Detect which cell encompasses the target text, then output its (X, Y) center coordinate. 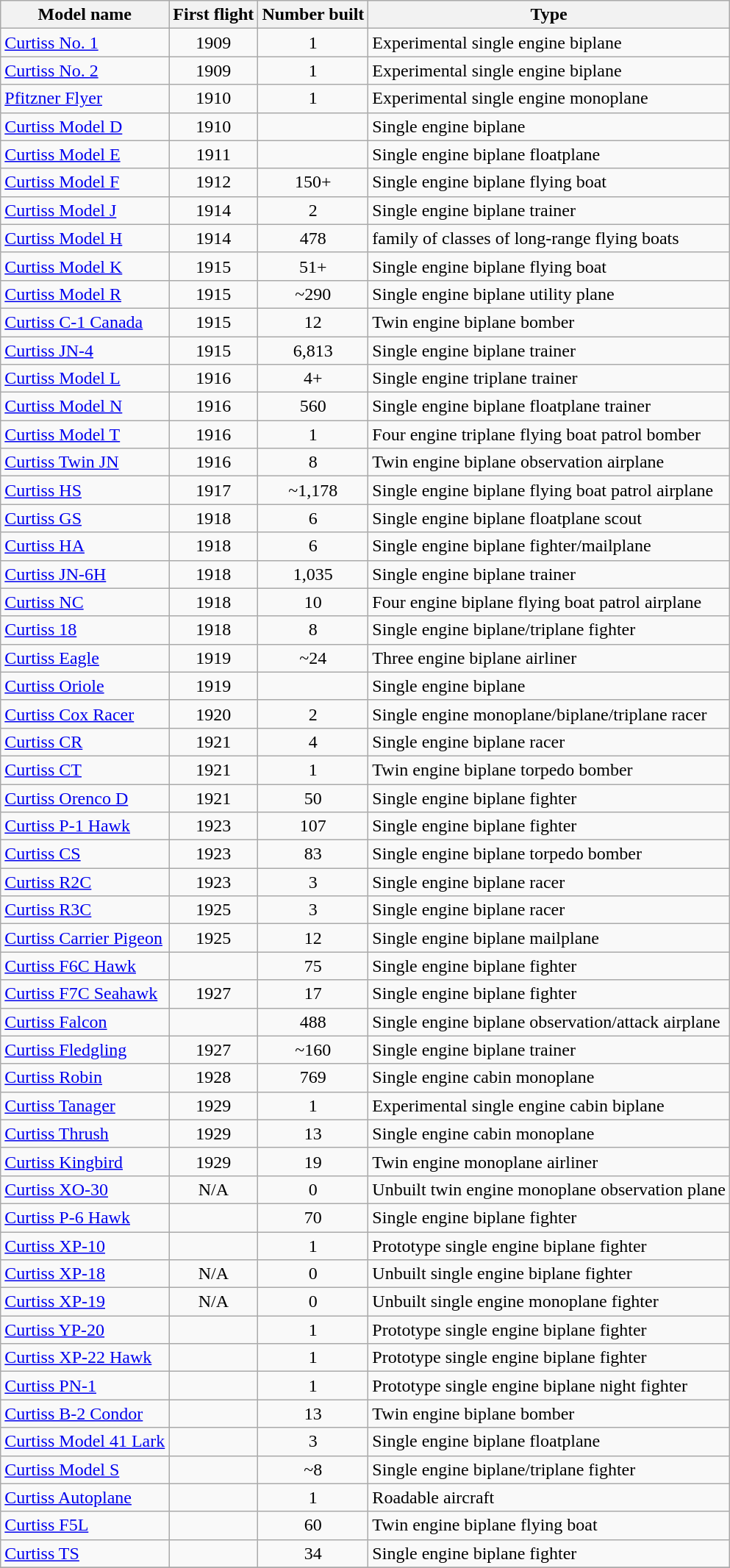
Curtiss Robin (85, 1078)
Unbuilt single engine biplane fighter (549, 1274)
Twin engine monoplane airliner (549, 1161)
Curtiss P-6 Hawk (85, 1217)
Curtiss Model T (85, 434)
Single engine biplane observation/attack airplane (549, 1022)
560 (313, 407)
Curtiss Model D (85, 126)
769 (313, 1078)
Four engine triplane flying boat patrol bomber (549, 434)
4 (313, 742)
Curtiss CT (85, 770)
Curtiss F6C Hawk (85, 966)
Curtiss Cox Racer (85, 714)
Curtiss XP-19 (85, 1302)
Curtiss YP-20 (85, 1330)
Curtiss NC (85, 602)
1920 (213, 714)
Curtiss R2C (85, 882)
Curtiss JN-4 (85, 351)
~8 (313, 1469)
1912 (213, 182)
1,035 (313, 574)
Curtiss JN-6H (85, 574)
Twin engine biplane flying boat (549, 1525)
51+ (313, 266)
Curtiss XO-30 (85, 1189)
~160 (313, 1050)
1911 (213, 154)
Curtiss HS (85, 490)
Single engine monoplane/biplane/triplane racer (549, 714)
10 (313, 602)
Single engine biplane floatplane trainer (549, 407)
~24 (313, 658)
Single engine biplane flying boat patrol airplane (549, 490)
Single engine biplane mailplane (549, 938)
Curtiss XP-18 (85, 1274)
6,813 (313, 351)
First flight (213, 15)
Curtiss PN-1 (85, 1386)
Curtiss Falcon (85, 1022)
Pfitzner Flyer (85, 99)
83 (313, 854)
Curtiss CR (85, 742)
Twin engine biplane torpedo bomber (549, 770)
70 (313, 1217)
107 (313, 826)
Curtiss P-1 Hawk (85, 826)
Model name (85, 15)
Curtiss Model K (85, 266)
Curtiss C-1 Canada (85, 322)
Curtiss R3C (85, 910)
Curtiss Fledgling (85, 1050)
Curtiss XP-22 Hawk (85, 1358)
Twin engine biplane observation airplane (549, 462)
Prototype single engine biplane night fighter (549, 1386)
Curtiss Twin JN (85, 462)
Curtiss Model S (85, 1469)
17 (313, 994)
Curtiss Kingbird (85, 1161)
~290 (313, 294)
34 (313, 1553)
Curtiss Oriole (85, 686)
~1,178 (313, 490)
Roadable aircraft (549, 1497)
488 (313, 1022)
Curtiss B-2 Condor (85, 1414)
Unbuilt twin engine monoplane observation plane (549, 1189)
Experimental single engine cabin biplane (549, 1106)
Single engine biplane torpedo bomber (549, 854)
Curtiss No. 1 (85, 43)
Curtiss Model N (85, 407)
19 (313, 1161)
Single engine biplane utility plane (549, 294)
478 (313, 238)
Single engine biplane floatplane scout (549, 518)
Curtiss XP-10 (85, 1246)
1917 (213, 490)
Curtiss Thrush (85, 1134)
Curtiss Tanager (85, 1106)
Type (549, 15)
Curtiss Orenco D (85, 798)
Curtiss Model E (85, 154)
Curtiss Carrier Pigeon (85, 938)
50 (313, 798)
Curtiss Eagle (85, 658)
Experimental single engine monoplane (549, 99)
Curtiss TS (85, 1553)
Single engine triplane trainer (549, 379)
Curtiss HA (85, 546)
Curtiss Model F (85, 182)
Curtiss Model 41 Lark (85, 1442)
Three engine biplane airliner (549, 658)
Curtiss Autoplane (85, 1497)
Four engine biplane flying boat patrol airplane (549, 602)
Curtiss Model H (85, 238)
Curtiss Model R (85, 294)
Curtiss Model J (85, 210)
75 (313, 966)
60 (313, 1525)
Curtiss F7C Seahawk (85, 994)
Curtiss F5L (85, 1525)
Unbuilt single engine monoplane fighter (549, 1302)
Curtiss 18 (85, 630)
Curtiss No. 2 (85, 71)
Number built (313, 15)
4+ (313, 379)
Single engine biplane fighter/mailplane (549, 546)
Curtiss Model L (85, 379)
Curtiss CS (85, 854)
1928 (213, 1078)
family of classes of long-range flying boats (549, 238)
150+ (313, 182)
Curtiss GS (85, 518)
